Capture the cell that displays the provided text and extract its (x, y) central coordinate. 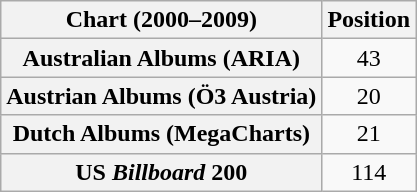
US Billboard 200 (162, 172)
114 (369, 172)
43 (369, 58)
Dutch Albums (MegaCharts) (162, 134)
20 (369, 96)
Chart (2000–2009) (162, 20)
Australian Albums (ARIA) (162, 58)
21 (369, 134)
Austrian Albums (Ö3 Austria) (162, 96)
Position (369, 20)
